From the cell containing the given text, extract its center point as (x, y) coordinate. 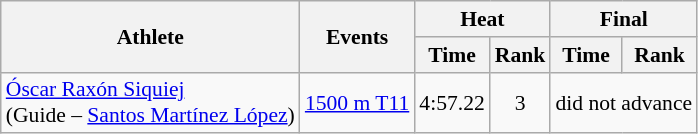
Heat (482, 19)
Events (357, 36)
did not advance (624, 102)
Athlete (150, 36)
1500 m T11 (357, 102)
Óscar Raxón Siquiej(Guide – Santos Martínez López) (150, 102)
3 (520, 102)
4:57.22 (452, 102)
Final (624, 19)
